Return (x, y) of the center of cell containing provided text 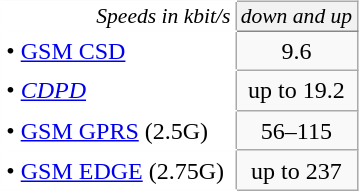
• CDPD (118, 91)
9.6 (297, 51)
Speeds in kbit/s (118, 16)
• GSM GPRS (2.5G) (118, 130)
down and up (297, 16)
up to 237 (297, 170)
• GSM EDGE (2.75G) (118, 170)
56–115 (297, 130)
up to 19.2 (297, 91)
• GSM CSD (118, 51)
